Return the (X, Y) coordinate for the center point of the cell that contains the specified text.  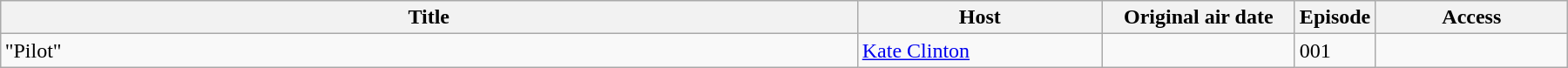
001 (1335, 51)
Original air date (1199, 17)
Host (979, 17)
"Pilot" (429, 51)
Access (1472, 17)
Title (429, 17)
Episode (1335, 17)
Kate Clinton (979, 51)
